Identify which cell holds the provided text, then report its [x, y] central coordinate. 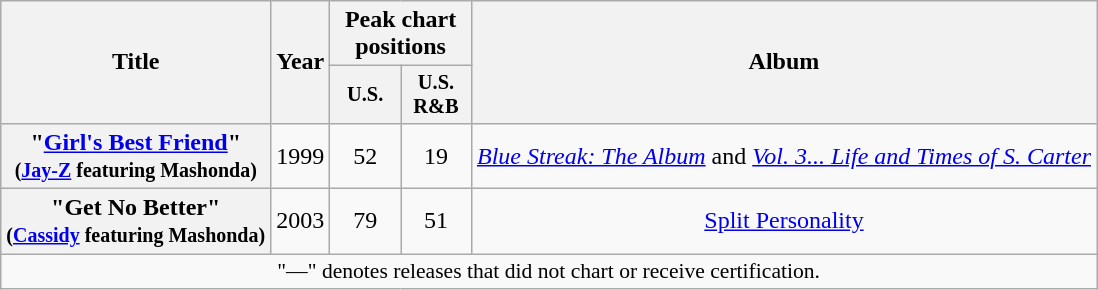
"—" denotes releases that did not chart or receive certification. [549, 272]
"Girl's Best Friend" (Jay-Z featuring Mashonda) [136, 156]
19 [436, 156]
Split Personality [784, 222]
52 [366, 156]
Peak chart positions [401, 34]
2003 [300, 222]
Title [136, 62]
51 [436, 222]
1999 [300, 156]
Album [784, 62]
Blue Streak: The Album and Vol. 3... Life and Times of S. Carter [784, 156]
"Get No Better" (Cassidy featuring Mashonda) [136, 222]
U.S. R&B [436, 95]
79 [366, 222]
Year [300, 62]
U.S. [366, 95]
